Return (x, y) of the center of cell containing provided text 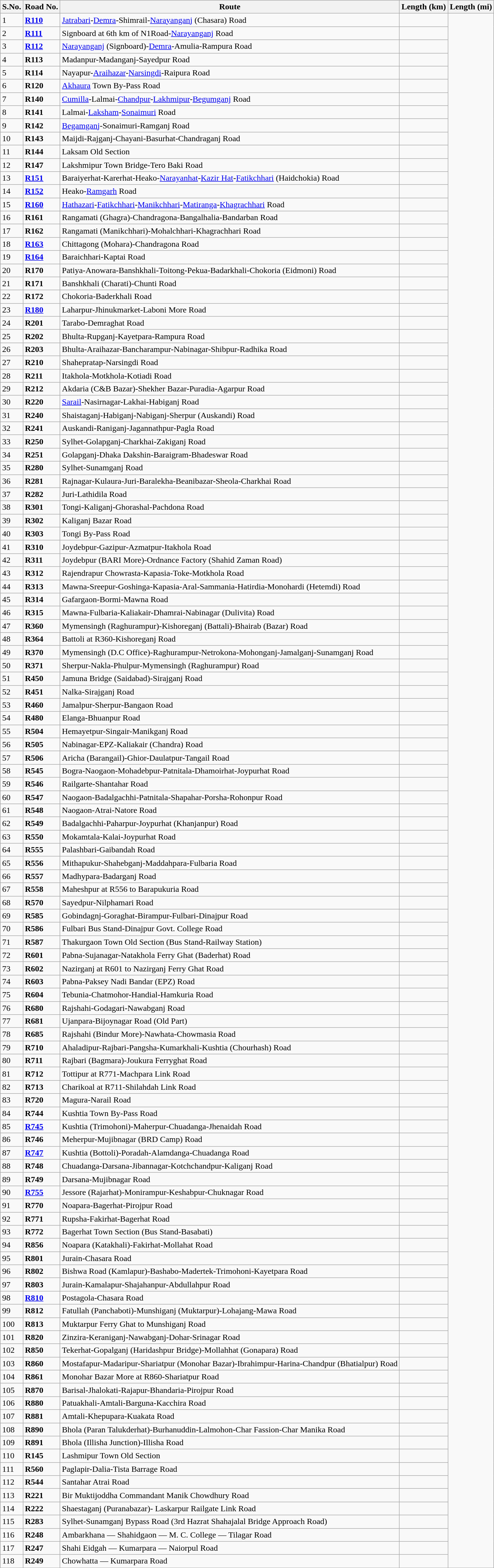
R558 (42, 889)
89 (12, 1179)
101 (12, 1337)
Baraiyerhat-Karerhat-Heako-Narayanhat-Kazir Hat-Fatikchhari (Haidchokia) Road (230, 178)
Mithapukur-Shahebganj-Maddahpara-Fulbaria Road (230, 863)
R545 (42, 771)
106 (12, 1403)
R313 (42, 587)
109 (12, 1443)
R141 (42, 112)
80 (12, 1061)
40 (12, 534)
114 (12, 1508)
88 (12, 1166)
Naogaon-Badalgachhi-Patnitala-Shapahar-Porsha-Rohonpur Road (230, 797)
R480 (42, 718)
R680 (42, 1008)
Tekerhat-Gopalganj (Haridashpur Bridge)-Mollahhat (Gonapara) Road (230, 1350)
57 (12, 758)
41 (12, 547)
85 (12, 1126)
Noapara (Katakhali)-Fakirhat-Mollahat Road (230, 1245)
Sylhet-Golapganj-Charkhai-Zakiganj Road (230, 442)
Patiya-Anowara-Banshkhali-Toitong-Pekua-Badarkhali-Chokoria (Eidmoni) Road (230, 270)
5 (12, 73)
Road No. (42, 7)
R451 (42, 692)
R770 (42, 1205)
Rajbari (Bagmara)-Joukura Ferryghat Road (230, 1061)
66 (12, 876)
82 (12, 1087)
R147 (42, 165)
R460 (42, 705)
R820 (42, 1337)
R861 (42, 1377)
R301 (42, 507)
Amtali-Khepupara-Kuakata Road (230, 1416)
42 (12, 560)
R283 (42, 1522)
105 (12, 1390)
R302 (42, 520)
R746 (42, 1140)
Sayedpur-Nilphamari Road (230, 903)
Rajendrapur Chowrasta-Kapasia-Toke-Motkhola Road (230, 573)
R506 (42, 758)
Palashbari-Gaibandah Road (230, 850)
23 (12, 310)
4 (12, 60)
Begamganj-Sonaimuri-Ramganj Road (230, 125)
Lashmipur Town Old Section (230, 1456)
R111 (42, 33)
R371 (42, 665)
92 (12, 1218)
Pabna-Paksey Nadi Bandar (EPZ) Road (230, 981)
R312 (42, 573)
Length (km) (424, 7)
26 (12, 349)
R681 (42, 1021)
R505 (42, 744)
R248 (42, 1535)
Mawna-Fulbaria-Kaliakair-Dhamrai-Nabinagar (Dulivita) Road (230, 613)
Sherpur-Nakla-Phulpur-Mymensingh (Raghurampur) Road (230, 665)
R241 (42, 428)
R802 (42, 1271)
Nabinagar-EPZ-Kaliakair (Chandra) Road (230, 744)
R685 (42, 1034)
20 (12, 270)
Shahepratap-Narsingdi Road (230, 362)
Length (mi) (471, 7)
R114 (42, 73)
Bhulta-Rupganj-Kayetpara-Rampura Road (230, 336)
56 (12, 744)
Signboard at 6th km of N1Road-Narayanganj Road (230, 33)
90 (12, 1192)
35 (12, 468)
22 (12, 297)
108 (12, 1430)
R586 (42, 929)
2 (12, 33)
87 (12, 1153)
R210 (42, 362)
Naogaon-Atrai-Natore Road (230, 810)
R364 (42, 639)
R360 (42, 626)
73 (12, 968)
R801 (42, 1258)
Mymensingh (Raghurampur)-Kishoreganj (Battali)-Bhairab (Bazar) Road (230, 626)
Madanpur-Madanganj-Sayedpur Road (230, 60)
18 (12, 244)
R143 (42, 138)
46 (12, 613)
13 (12, 178)
R450 (42, 679)
R710 (42, 1048)
3 (12, 46)
Kushtia (Trimohoni)-Maherpur-Chuadanga-Jhenaidah Road (230, 1126)
R548 (42, 810)
Bir Muktijoddha Commandant Manik Chowdhury Road (230, 1495)
Chokoria-Baderkhali Road (230, 297)
1 (12, 20)
R810 (42, 1298)
Chowhatta — Kumarpara Road (230, 1561)
81 (12, 1074)
Mymensingh (D.C Office)-Raghurampur-Netrokona-Mohonganj-Jamalganj-Sunamganj Road (230, 652)
Madhypara-Badarganj Road (230, 876)
Kaliganj Bazar Road (230, 520)
116 (12, 1535)
R587 (42, 942)
15 (12, 205)
Chittagong (Mohara)-Chandragona Road (230, 244)
Maheshpur at R556 to Barapukuria Road (230, 889)
Nazirganj at R601 to Nazirganj Ferry Ghat Road (230, 968)
Jurain-Chasara Road (230, 1258)
107 (12, 1416)
R203 (42, 349)
Sylhet-Sunamganj Bypass Road (3rd Hazrat Shahajalal Bridge Approach Road) (230, 1522)
97 (12, 1285)
R544 (42, 1482)
Laharpur-Jhinukmarket-Laboni More Road (230, 310)
95 (12, 1258)
R744 (42, 1113)
R315 (42, 613)
Badalgachhi-Paharpur-Joypurhat (Khanjanpur) Road (230, 824)
Magura-Narail Road (230, 1100)
Tongi By-Pass Road (230, 534)
R212 (42, 389)
Charikoal at R711-Shilahdah Link Road (230, 1087)
47 (12, 626)
Rajshahi (Bindur More)-Nawhata-Chowmasia Road (230, 1034)
8 (12, 112)
27 (12, 362)
R570 (42, 903)
Santahar Atrai Road (230, 1482)
Cumilla-Lalmai-Chandpur-Lakhmipur-Begumganj Road (230, 99)
Laksam Old Section (230, 152)
R110 (42, 20)
Rangamati (Ghagra)-Chandragona-Bangalhalia-Bandarban Road (230, 218)
Banshkhali (Charati)-Chunti Road (230, 283)
Jessore (Rajarhat)-Monirampur-Keshabpur-Chuknagar Road (230, 1192)
R280 (42, 468)
84 (12, 1113)
Rangamati (Manikchhari)-Mohalchhari-Khagrachhari Road (230, 231)
37 (12, 494)
Heako-Ramgarh Road (230, 191)
59 (12, 784)
R870 (42, 1390)
R282 (42, 494)
118 (12, 1561)
R222 (42, 1508)
R281 (42, 481)
R162 (42, 231)
R151 (42, 178)
112 (12, 1482)
R314 (42, 600)
111 (12, 1469)
R160 (42, 205)
Mokamtala-Kalai-Joypurhat Road (230, 837)
102 (12, 1350)
R856 (42, 1245)
R711 (42, 1061)
Juri-Lathidila Road (230, 494)
R250 (42, 442)
R713 (42, 1087)
60 (12, 797)
Fulbari Bus Stand-Dinajpur Govt. College Road (230, 929)
R860 (42, 1363)
Rajshahi-Godagari-Nawabganj Road (230, 1008)
Narayanganj (Signboard)-Demra-Amulia-Rampura Road (230, 46)
44 (12, 587)
Sylhet-Sunamganj Road (230, 468)
Kushtia (Bottoli)-Poradah-Alamdanga-Chuadanga Road (230, 1153)
62 (12, 824)
Gobindagnj-Goraghat-Birampur-Fulbari-Dinajpur Road (230, 916)
R745 (42, 1126)
R747 (42, 1153)
R601 (42, 955)
R140 (42, 99)
6 (12, 86)
Golapganj-Dhaka Dakshin-Baraigram-Bhadeswar Road (230, 455)
Lakshmipur Town Bridge-Tero Baki Road (230, 165)
11 (12, 152)
83 (12, 1100)
R771 (42, 1218)
Gafargaon-Bormi-Mawna Road (230, 600)
R556 (42, 863)
19 (12, 257)
Paglapir-Dalia-Tista Barrage Road (230, 1469)
Auskandi-Raniganj-Jagannathpur-Pagla Road (230, 428)
113 (12, 1495)
36 (12, 481)
Pabna-Sujanagar-Natakhola Ferry Ghat (Baderhat) Road (230, 955)
R211 (42, 375)
Hathazari-Fatikchhari-Manikchhari-Matiranga-Khagrachhari Road (230, 205)
R170 (42, 270)
Railgarte-Shantahar Road (230, 784)
R748 (42, 1166)
115 (12, 1522)
R557 (42, 876)
R603 (42, 981)
65 (12, 863)
R251 (42, 455)
51 (12, 679)
Sarail-Nasirnagar-Lakhai-Habiganj Road (230, 402)
Muktarpur Ferry Ghat to Munshiganj Road (230, 1324)
R171 (42, 283)
Maijdi-Rajganj-Chayani-Basurhat-Chandraganj Road (230, 138)
Kushtia Town By-Pass Road (230, 1113)
Tottipur at R771-Machpara Link Road (230, 1074)
Barisal-Jhalokati-Rajapur-Bhandaria-Pirojpur Road (230, 1390)
R813 (42, 1324)
R560 (42, 1469)
Mawna-Sreepur-Goshinga-Kapasia-Aral-Sammania-Hatirdia-Monohardi (Hetemdi) Road (230, 587)
Bishwa Road (Kamlapur)-Bashabo-Madertek-Trimohoni-Kayetpara Road (230, 1271)
Route (230, 7)
R240 (42, 415)
45 (12, 600)
Bagerhat Town Section (Bus Stand-Basabati) (230, 1232)
R201 (42, 323)
R890 (42, 1430)
R152 (42, 191)
110 (12, 1456)
R249 (42, 1561)
9 (12, 125)
31 (12, 415)
12 (12, 165)
Thakurgaon Town Old Section (Bus Stand-Railway Station) (230, 942)
Postagola-Chasara Road (230, 1298)
Jurain-Kamalapur-Shajahanpur-Abdullahpur Road (230, 1285)
R303 (42, 534)
78 (12, 1034)
72 (12, 955)
33 (12, 442)
Joydebpur-Gazipur-Azmatpur-Itakhola Road (230, 547)
R310 (42, 547)
R164 (42, 257)
R144 (42, 152)
53 (12, 705)
Shaistaganj-Habiganj-Nabiganj-Sherpur (Auskandi) Road (230, 415)
79 (12, 1048)
74 (12, 981)
Shahi Eidgah — Kumarpara — Naiorpul Road (230, 1548)
61 (12, 810)
98 (12, 1298)
Fatullah (Panchaboti)-Munshiganj (Muktarpur)-Lohajang-Mawa Road (230, 1311)
R585 (42, 916)
R220 (42, 402)
Shaestaganj (Puranabazar)- Laskarpur Railgate Link Road (230, 1508)
Itakhola-Motkhola-Kotiadi Road (230, 375)
Bhola (Illisha Junction)-Illisha Road (230, 1443)
94 (12, 1245)
99 (12, 1311)
34 (12, 455)
39 (12, 520)
R812 (42, 1311)
Tarabo-Demraghat Road (230, 323)
R881 (42, 1416)
Chuadanga-Darsana-Jibannagar-Kotchchandpur-Kaliganj Road (230, 1166)
86 (12, 1140)
64 (12, 850)
17 (12, 231)
R202 (42, 336)
117 (12, 1548)
Battoli at R360-Kishoreganj Road (230, 639)
R755 (42, 1192)
28 (12, 375)
Joydebpur (BARI More)-Ordnance Factory (Shahid Zaman Road) (230, 560)
Rajnagar-Kulaura-Juri-Baralekha-Beanibazar-Sheola-Charkhai Road (230, 481)
R555 (42, 850)
Lalmai-Laksham-Sonaimuri Road (230, 112)
Noapara-Bagerhat-Pirojpur Road (230, 1205)
R120 (42, 86)
R504 (42, 731)
67 (12, 889)
R712 (42, 1074)
25 (12, 336)
R850 (42, 1350)
Mostafapur-Madaripur-Shariatpur (Monohar Bazar)-Ibrahimpur-Harina-Chandpur (Bhatialpur) Road (230, 1363)
R891 (42, 1443)
R749 (42, 1179)
Nayapur-Araihazar-Narsingdi-Raipura Road (230, 73)
Aricha (Barangail)-Ghior-Daulatpur-Tangail Road (230, 758)
Patuakhali-Amtali-Barguna-Kacchira Road (230, 1403)
Tebunia-Chatmohor-Handial-Hamkuria Road (230, 995)
R547 (42, 797)
7 (12, 99)
Jatrabari-Demra-Shimrail-Narayanganj (Chasara) Road (230, 20)
Bhulta-Araihazar-Bancharampur-Nabinagar-Shibpur-Radhika Road (230, 349)
Jamalpur-Sherpur-Bangaon Road (230, 705)
52 (12, 692)
24 (12, 323)
Tongi-Kaliganj-Ghorashal-Pachdona Road (230, 507)
104 (12, 1377)
50 (12, 665)
R145 (42, 1456)
Rupsha-Fakirhat-Bagerhat Road (230, 1218)
Hemayetpur-Singair-Manikganj Road (230, 731)
Jamuna Bridge (Saidabad)-Sirajganj Road (230, 679)
Elanga-Bhuanpur Road (230, 718)
58 (12, 771)
77 (12, 1021)
R113 (42, 60)
93 (12, 1232)
69 (12, 916)
Zinzira-Keraniganj-Nawabganj-Dohar-Srinagar Road (230, 1337)
75 (12, 995)
R161 (42, 218)
14 (12, 191)
R247 (42, 1548)
Bogra-Naogaon-Mohadebpur-Patnitala-Dhamoirhat-Joypurhat Road (230, 771)
103 (12, 1363)
S.No. (12, 7)
R549 (42, 824)
R546 (42, 784)
96 (12, 1271)
48 (12, 639)
Monohar Bazar More at R860-Shariatpur Road (230, 1377)
Baraichhari-Kaptai Road (230, 257)
R180 (42, 310)
38 (12, 507)
Ahaladipur-Rajbari-Pangsha-Kumarkhali-Kushtia (Chourhash) Road (230, 1048)
54 (12, 718)
63 (12, 837)
Bhola (Paran Talukderhat)-Burhanuddin-Lalmohon-Char Fassion-Char Manika Road (230, 1430)
68 (12, 903)
R112 (42, 46)
R550 (42, 837)
Akdaria (C&B Bazar)-Shekher Bazar-Puradia-Agarpur Road (230, 389)
Akhaura Town By-Pass Road (230, 86)
55 (12, 731)
100 (12, 1324)
76 (12, 1008)
R370 (42, 652)
43 (12, 573)
R720 (42, 1100)
30 (12, 402)
R142 (42, 125)
R221 (42, 1495)
R311 (42, 560)
71 (12, 942)
21 (12, 283)
R604 (42, 995)
Ujanpara-Bijoynagar Road (Old Part) (230, 1021)
29 (12, 389)
R772 (42, 1232)
Meherpur-Mujibnagar (BRD Camp) Road (230, 1140)
R163 (42, 244)
70 (12, 929)
Nalka-Sirajganj Road (230, 692)
16 (12, 218)
10 (12, 138)
Darsana-Mujibnagar Road (230, 1179)
R880 (42, 1403)
R172 (42, 297)
R602 (42, 968)
91 (12, 1205)
32 (12, 428)
Ambarkhana — Shahidgaon — M. C. College — Tilagar Road (230, 1535)
49 (12, 652)
R803 (42, 1285)
